Find where the given text appears and provide that cell's center as [X, Y] coordinate. 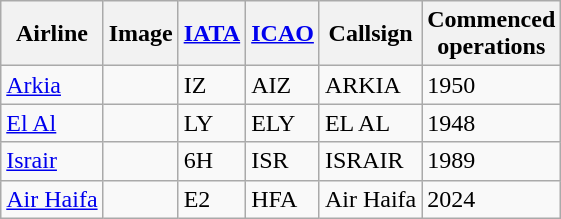
EL AL [370, 123]
El Al [52, 123]
AIZ [283, 85]
HFA [283, 199]
Israir [52, 161]
ISR [283, 161]
1989 [492, 161]
1950 [492, 85]
6H [212, 161]
ISRAIR [370, 161]
LY [212, 123]
Airline [52, 34]
IATA [212, 34]
ARKIA [370, 85]
Commencedoperations [492, 34]
Arkia [52, 85]
ELY [283, 123]
E2 [212, 199]
Image [140, 34]
ICAO [283, 34]
1948 [492, 123]
IZ [212, 85]
2024 [492, 199]
Callsign [370, 34]
